Determine the [x, y] coordinate at the center of the cell enclosing the given text.  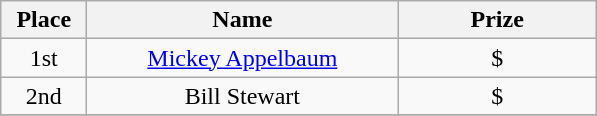
1st [44, 58]
Prize [498, 20]
Mickey Appelbaum [242, 58]
Name [242, 20]
Bill Stewart [242, 96]
2nd [44, 96]
Place [44, 20]
